Identify which cell holds the provided text, then report its (x, y) central coordinate. 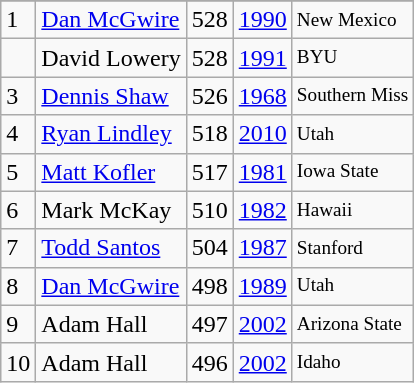
Idaho (352, 362)
1982 (262, 210)
497 (210, 324)
David Lowery (111, 58)
510 (210, 210)
Iowa State (352, 172)
Ryan Lindley (111, 134)
Mark McKay (111, 210)
3 (18, 96)
1987 (262, 248)
Dennis Shaw (111, 96)
2010 (262, 134)
1989 (262, 286)
Hawaii (352, 210)
1991 (262, 58)
5 (18, 172)
Todd Santos (111, 248)
1 (18, 20)
7 (18, 248)
1981 (262, 172)
Matt Kofler (111, 172)
504 (210, 248)
4 (18, 134)
Stanford (352, 248)
9 (18, 324)
New Mexico (352, 20)
BYU (352, 58)
496 (210, 362)
8 (18, 286)
517 (210, 172)
10 (18, 362)
518 (210, 134)
Arizona State (352, 324)
1968 (262, 96)
Southern Miss (352, 96)
526 (210, 96)
1990 (262, 20)
6 (18, 210)
498 (210, 286)
